Return [x, y] of the center of cell containing provided text 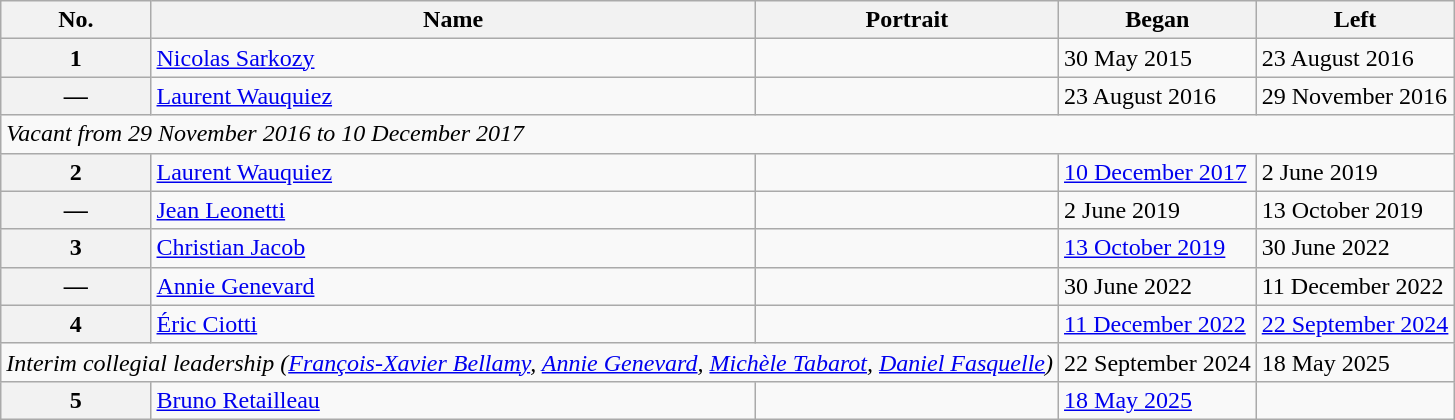
Name [453, 20]
29 November 2016 [1355, 96]
Christian Jacob [453, 248]
Jean Leonetti [453, 210]
Left [1355, 20]
2 [76, 172]
Éric Ciotti [453, 324]
Bruno Retailleau [453, 400]
1 [76, 58]
30 May 2015 [1158, 58]
10 December 2017 [1158, 172]
Annie Genevard [453, 286]
Began [1158, 20]
3 [76, 248]
Portrait [906, 20]
4 [76, 324]
Interim collegial leadership (François-Xavier Bellamy, Annie Genevard, Michèle Tabarot, Daniel Fasquelle) [530, 362]
Nicolas Sarkozy [453, 58]
Vacant from 29 November 2016 to 10 December 2017 [728, 134]
No. [76, 20]
5 [76, 400]
